Return (x, y) of the center of cell containing provided text 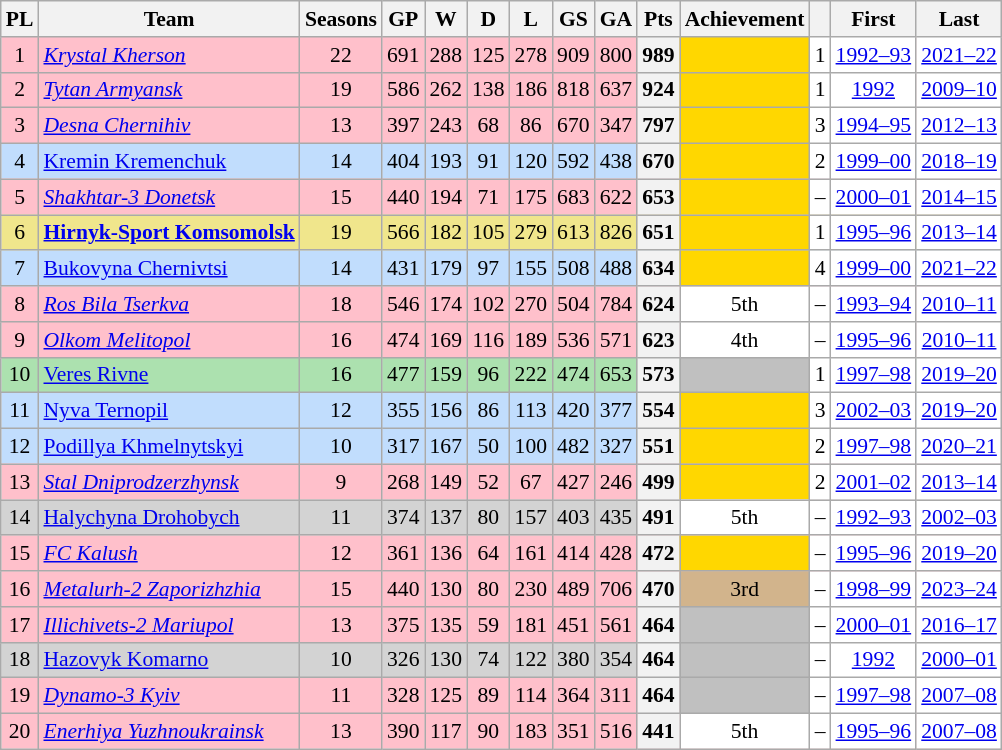
First (874, 19)
311 (616, 696)
137 (446, 518)
571 (616, 340)
149 (446, 482)
317 (404, 447)
Bukovyna Chernivtsi (168, 269)
74 (488, 660)
22 (341, 55)
561 (616, 625)
551 (658, 447)
1998–99 (874, 589)
279 (532, 233)
Shakhtar-3 Donetsk (168, 197)
W (446, 19)
64 (488, 554)
96 (488, 375)
482 (574, 447)
59 (488, 625)
175 (532, 197)
50 (488, 447)
Hirnyk-Sport Komsomolsk (168, 233)
2012–13 (959, 126)
784 (616, 304)
613 (574, 233)
909 (574, 55)
90 (488, 732)
536 (574, 340)
71 (488, 197)
Halychyna Drohobych (168, 518)
477 (404, 375)
FC Kalush (168, 554)
PL (20, 19)
20 (20, 732)
470 (658, 589)
183 (532, 732)
361 (404, 554)
100 (532, 447)
573 (658, 375)
566 (404, 233)
488 (616, 269)
Olkom Melitopol (168, 340)
268 (404, 482)
2001–02 (874, 482)
270 (532, 304)
135 (446, 625)
122 (532, 660)
8 (20, 304)
243 (446, 126)
230 (532, 589)
374 (404, 518)
97 (488, 269)
193 (446, 162)
182 (446, 233)
2009–10 (959, 90)
397 (404, 126)
355 (404, 411)
5 (20, 197)
186 (532, 90)
3rd (745, 589)
120 (532, 162)
114 (532, 696)
377 (616, 411)
Last (959, 19)
Hazovyk Komarno (168, 660)
113 (532, 411)
428 (616, 554)
499 (658, 482)
156 (446, 411)
262 (446, 90)
Enerhiya Yuzhnoukrainsk (168, 732)
637 (616, 90)
431 (404, 269)
222 (532, 375)
7 (20, 269)
441 (658, 732)
Stal Dniprodzerzhynsk (168, 482)
89 (488, 696)
451 (574, 625)
17 (20, 625)
683 (574, 197)
818 (574, 90)
2016–17 (959, 625)
347 (616, 126)
1994–95 (874, 126)
194 (446, 197)
2023–24 (959, 589)
Illichivets-2 Mariupol (168, 625)
328 (404, 696)
Podillya Khmelnytskyi (168, 447)
67 (532, 482)
Team (168, 19)
117 (446, 732)
404 (404, 162)
246 (616, 482)
288 (446, 55)
179 (446, 269)
174 (446, 304)
800 (616, 55)
420 (574, 411)
403 (574, 518)
1993–94 (874, 304)
435 (616, 518)
159 (446, 375)
GS (574, 19)
623 (658, 340)
116 (488, 340)
Achievement (745, 19)
797 (658, 126)
6 (20, 233)
GP (404, 19)
924 (658, 90)
327 (616, 447)
989 (658, 55)
Dynamo-3 Kyiv (168, 696)
554 (658, 411)
Krystal Kherson (168, 55)
508 (574, 269)
278 (532, 55)
105 (488, 233)
155 (532, 269)
826 (616, 233)
706 (616, 589)
516 (616, 732)
68 (488, 126)
472 (658, 554)
351 (574, 732)
491 (658, 518)
622 (616, 197)
161 (532, 554)
D (488, 19)
390 (404, 732)
Nyva Ternopil (168, 411)
592 (574, 162)
427 (574, 482)
651 (658, 233)
189 (532, 340)
504 (574, 304)
L (532, 19)
157 (532, 518)
354 (616, 660)
167 (446, 447)
Veres Rivne (168, 375)
Kremin Kremenchuk (168, 162)
691 (404, 55)
GA (616, 19)
438 (616, 162)
624 (658, 304)
414 (574, 554)
Pts (658, 19)
102 (488, 304)
52 (488, 482)
2020–21 (959, 447)
136 (446, 554)
489 (574, 589)
634 (658, 269)
Desna Chernihiv (168, 126)
181 (532, 625)
4th (745, 340)
2018–19 (959, 162)
546 (404, 304)
169 (446, 340)
375 (404, 625)
Ros Bila Tserkva (168, 304)
2014–15 (959, 197)
326 (404, 660)
380 (574, 660)
Tytan Armyansk (168, 90)
586 (404, 90)
364 (574, 696)
91 (488, 162)
138 (488, 90)
Metalurh-2 Zaporizhzhia (168, 589)
Seasons (341, 19)
